Return the (x, y) coordinate for the center point of the cell that contains the specified text.  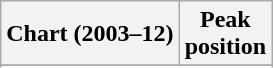
Chart (2003–12) (90, 34)
Peakposition (225, 34)
